Scan for the cell matching the given text and deliver its [x, y] coordinate at center. 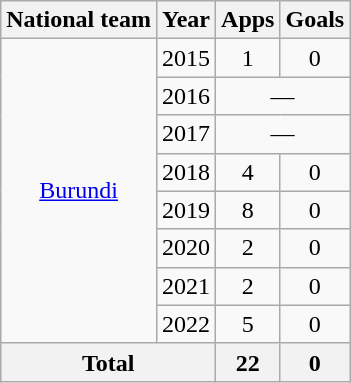
2018 [186, 172]
2017 [186, 134]
2016 [186, 96]
22 [248, 362]
1 [248, 58]
2022 [186, 324]
2021 [186, 286]
Apps [248, 20]
Burundi [79, 191]
2015 [186, 58]
National team [79, 20]
2020 [186, 248]
4 [248, 172]
8 [248, 210]
5 [248, 324]
Total [108, 362]
Goals [315, 20]
Year [186, 20]
2019 [186, 210]
